Return the [X, Y] coordinate for the center point of the cell that contains the specified text.  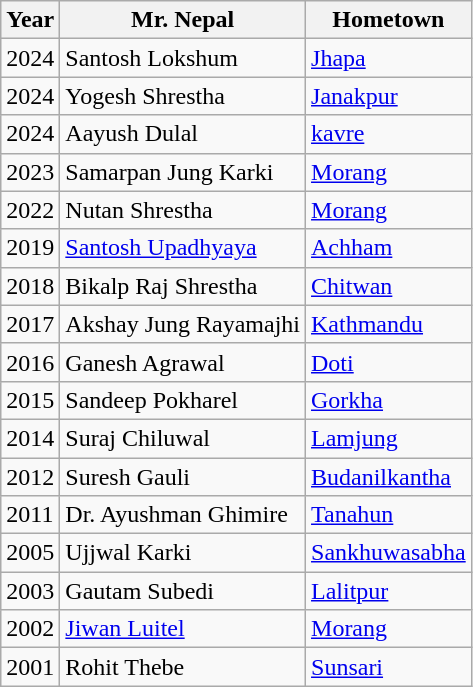
Ganesh Agrawal [183, 362]
Santosh Upadhyaya [183, 248]
2018 [30, 286]
Lamjung [389, 438]
2002 [30, 629]
2014 [30, 438]
Achham [389, 248]
2001 [30, 667]
2022 [30, 210]
Janakpur [389, 96]
2005 [30, 553]
Rohit Thebe [183, 667]
Yogesh Shrestha [183, 96]
Year [30, 20]
2019 [30, 248]
2012 [30, 477]
2015 [30, 400]
Jiwan Luitel [183, 629]
Sandeep Pokharel [183, 400]
Hometown [389, 20]
Aayush Dulal [183, 134]
Gorkha [389, 400]
2011 [30, 515]
Suresh Gauli [183, 477]
Chitwan [389, 286]
Lalitpur [389, 591]
Sunsari [389, 667]
Tanahun [389, 515]
Jhapa [389, 58]
2023 [30, 172]
Budanilkantha [389, 477]
2016 [30, 362]
Dr. Ayushman Ghimire [183, 515]
Akshay Jung Rayamajhi [183, 324]
Santosh Lokshum [183, 58]
Gautam Subedi [183, 591]
Suraj Chiluwal [183, 438]
Bikalp Raj Shrestha [183, 286]
Samarpan Jung Karki [183, 172]
Mr. Nepal [183, 20]
Sankhuwasabha [389, 553]
Nutan Shrestha [183, 210]
2017 [30, 324]
Kathmandu [389, 324]
Doti [389, 362]
kavre [389, 134]
2003 [30, 591]
Ujjwal Karki [183, 553]
